From the cell containing the given text, extract its center point as (x, y) coordinate. 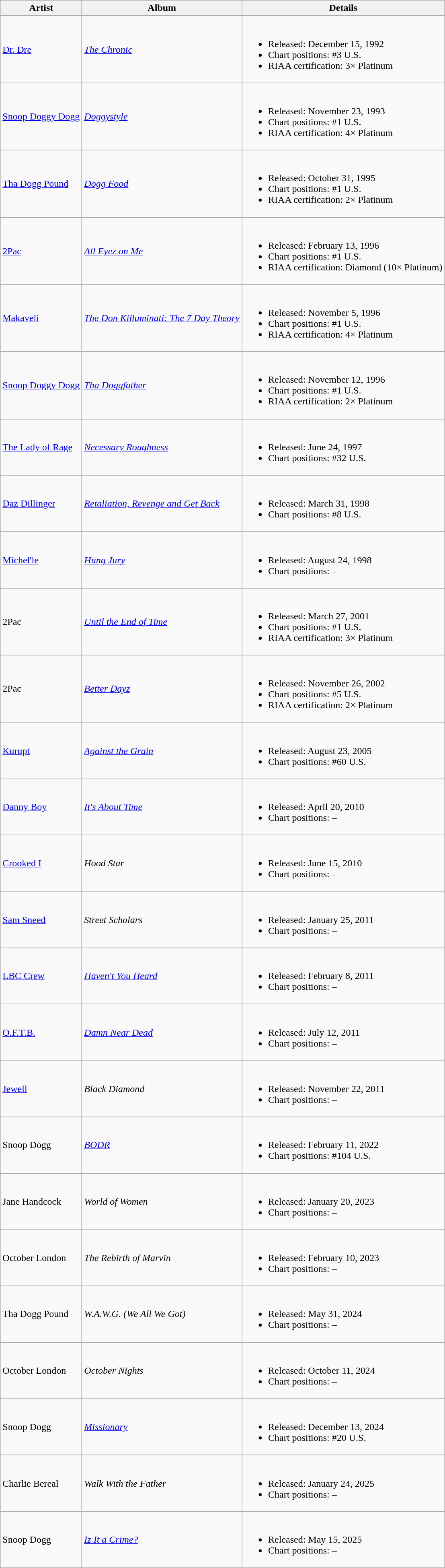
Released: February 13, 1996Chart positions: #1 U.S.RIAA certification: Diamond (10× Platinum) (343, 251)
W.A.W.G. (We All We Got) (162, 1314)
Released: April 20, 2010Chart positions: – (343, 807)
Jane Handcock (41, 1201)
Released: May 31, 2024Chart positions: – (343, 1314)
Against the Grain (162, 751)
Jewell (41, 1089)
World of Women (162, 1201)
Artist (41, 8)
Released: November 22, 2011Chart positions: – (343, 1089)
Released: October 11, 2024Chart positions: – (343, 1370)
It's About Time (162, 807)
Sam Sneed (41, 920)
Released: August 23, 2005Chart positions: #60 U.S. (343, 751)
Released: May 15, 2025Chart positions: – (343, 1539)
Makaveli (41, 318)
Released: October 31, 1995Chart positions: #1 U.S.RIAA certification: 2× Platinum (343, 183)
Released: February 8, 2011Chart positions: – (343, 976)
BODR (162, 1145)
LBC Crew (41, 976)
Black Diamond (162, 1089)
Released: January 24, 2025Chart positions: – (343, 1483)
Crooked I (41, 863)
Iz It a Crime? (162, 1539)
Released: February 11, 2022Chart positions: #104 U.S. (343, 1145)
Tha Doggfather (162, 385)
Damn Near Dead (162, 1032)
Released: January 20, 2023Chart positions: – (343, 1201)
Dogg Food (162, 183)
Released: December 15, 1992Chart positions: #3 U.S.RIAA certification: 3× Platinum (343, 49)
Released: November 23, 1993Chart positions: #1 U.S.RIAA certification: 4× Platinum (343, 117)
Released: November 12, 1996Chart positions: #1 U.S.RIAA certification: 2× Platinum (343, 385)
Released: November 5, 1996Chart positions: #1 U.S.RIAA certification: 4× Platinum (343, 318)
The Chronic (162, 49)
Details (343, 8)
Released: June 15, 2010Chart positions: – (343, 863)
Doggystyle (162, 117)
Released: December 13, 2024Chart positions: #20 U.S. (343, 1427)
Released: November 26, 2002Chart positions: #5 U.S.RIAA certification: 2× Platinum (343, 689)
The Rebirth of Marvin (162, 1258)
Danny Boy (41, 807)
Released: March 27, 2001Chart positions: #1 U.S.RIAA certification: 3× Platinum (343, 621)
Released: February 10, 2023Chart positions: – (343, 1258)
Until the End of Time (162, 621)
The Don Killuminati: The 7 Day Theory (162, 318)
Walk With the Father (162, 1483)
Released: March 31, 1998Chart positions: #8 U.S. (343, 503)
Released: January 25, 2011Chart positions: – (343, 920)
Released: June 24, 1997Chart positions: #32 U.S. (343, 447)
Album (162, 8)
The Lady of Rage (41, 447)
Retaliation, Revenge and Get Back (162, 503)
Michel'le (41, 560)
O.F.T.B. (41, 1032)
October Nights (162, 1370)
Haven't You Heard (162, 976)
Hood Star (162, 863)
Released: August 24, 1998Chart positions: – (343, 560)
Missionary (162, 1427)
Better Dayz (162, 689)
Released: July 12, 2011Chart positions: – (343, 1032)
Daz Dillinger (41, 503)
Kurupt (41, 751)
Street Scholars (162, 920)
Necessary Roughness (162, 447)
All Eyez on Me (162, 251)
Dr. Dre (41, 49)
Charlie Bereal (41, 1483)
Hung Jury (162, 560)
